Return [x, y] of the center of cell containing provided text 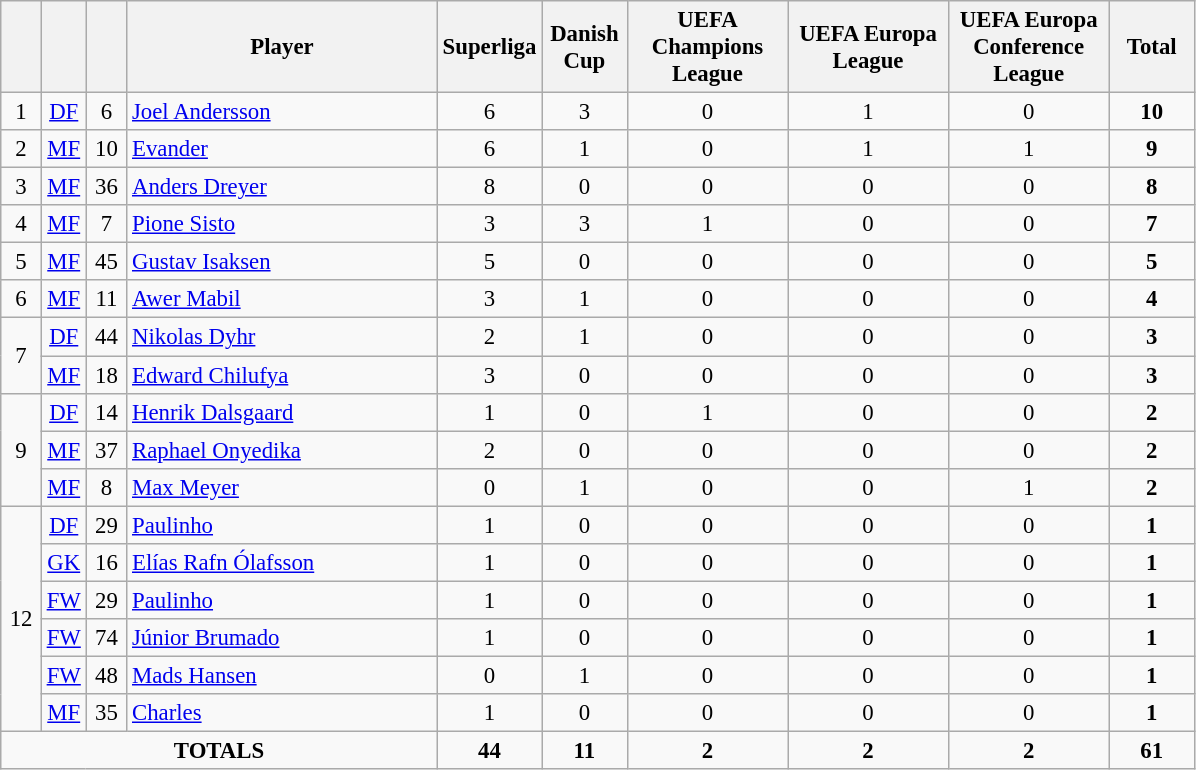
14 [106, 412]
Henrik Dalsgaard [282, 412]
Charles [282, 713]
Elías Rafn Ólafsson [282, 563]
16 [106, 563]
Anders Dreyer [282, 187]
Awer Mabil [282, 299]
Evander [282, 149]
Nikolas Dyhr [282, 337]
Joel Andersson [282, 112]
Mads Hansen [282, 675]
Player [282, 47]
TOTALS [220, 751]
18 [106, 375]
Júnior Brumado [282, 638]
GK [64, 563]
61 [1152, 751]
Max Meyer [282, 487]
37 [106, 450]
Gustav Isaksen [282, 262]
48 [106, 675]
Total [1152, 47]
UEFA Champions League [708, 47]
12 [22, 619]
UEFA Europa League [868, 47]
45 [106, 262]
Edward Chilufya [282, 375]
Superliga [489, 47]
35 [106, 713]
Danish Cup [585, 47]
74 [106, 638]
UEFA Europa Conference League [1028, 47]
36 [106, 187]
Pione Sisto [282, 224]
Raphael Onyedika [282, 450]
